Detect which cell encompasses the target text, then output its (X, Y) center coordinate. 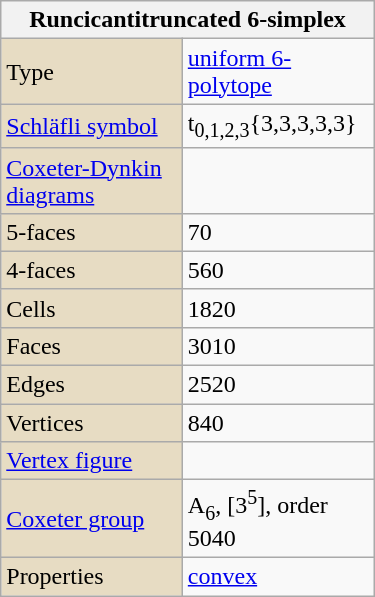
Runcicantitruncated 6-simplex (188, 20)
Faces (92, 346)
5-faces (92, 232)
4-faces (92, 270)
uniform 6-polytope (278, 72)
1820 (278, 308)
Properties (92, 577)
70 (278, 232)
2520 (278, 385)
t0,1,2,3{3,3,3,3,3} (278, 126)
convex (278, 577)
Coxeter-Dynkin diagrams (92, 180)
Edges (92, 385)
560 (278, 270)
Type (92, 72)
Vertex figure (92, 461)
Vertices (92, 423)
Schläfli symbol (92, 126)
3010 (278, 346)
Cells (92, 308)
A6, [35], order 5040 (278, 519)
Coxeter group (92, 519)
840 (278, 423)
